Extract the (X, Y) coordinate from the center of the cell holding the provided text.  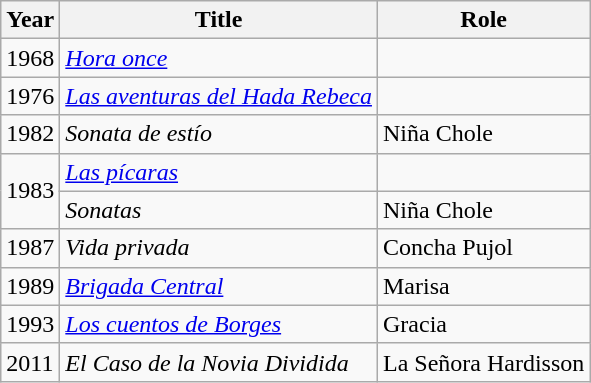
La Señora Hardisson (483, 362)
Las aventuras del Hada Rebeca (219, 96)
Year (30, 20)
Las pícaras (219, 172)
1982 (30, 134)
1989 (30, 286)
Brigada Central (219, 286)
Sonatas (219, 210)
1968 (30, 58)
1987 (30, 248)
Marisa (483, 286)
1983 (30, 191)
Hora once (219, 58)
Role (483, 20)
Concha Pujol (483, 248)
Los cuentos de Borges (219, 324)
Title (219, 20)
1993 (30, 324)
Vida privada (219, 248)
2011 (30, 362)
El Caso de la Novia Dividida (219, 362)
Gracia (483, 324)
Sonata de estío (219, 134)
1976 (30, 96)
